Provide the (X, Y) coordinate of the cell's center where the given text is located.  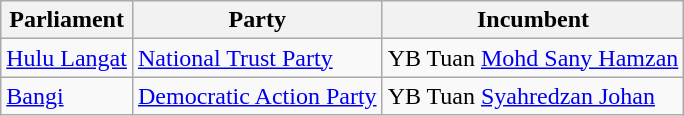
Party (257, 20)
Incumbent (533, 20)
Parliament (67, 20)
YB Tuan Syahredzan Johan (533, 96)
National Trust Party (257, 58)
Democratic Action Party (257, 96)
Hulu Langat (67, 58)
Bangi (67, 96)
YB Tuan Mohd Sany Hamzan (533, 58)
